Determine the (X, Y) coordinate at the center of the cell enclosing the given text.  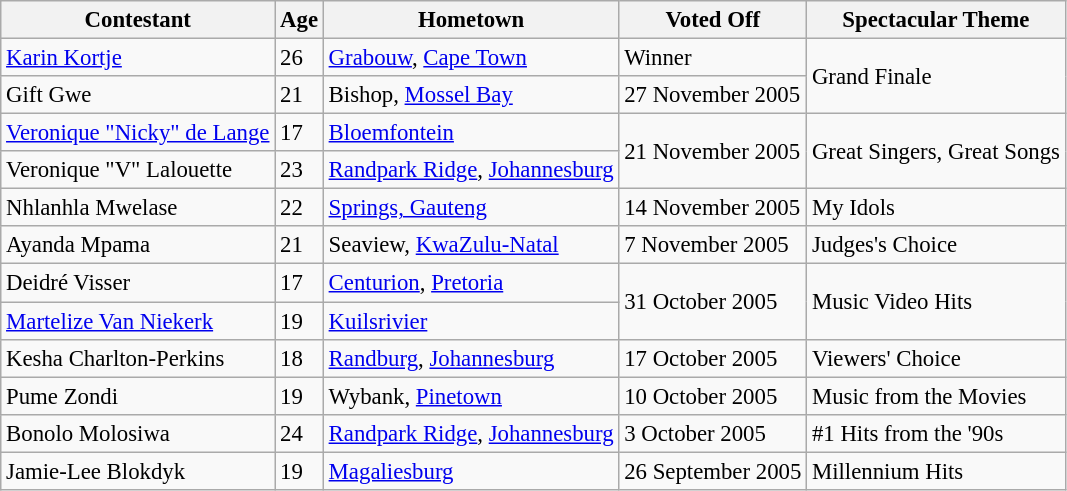
Viewers' Choice (936, 358)
Grand Finale (936, 76)
Gift Gwe (138, 95)
Great Singers, Great Songs (936, 152)
Age (300, 20)
Bloemfontein (471, 133)
Springs, Gauteng (471, 208)
Winner (713, 58)
22 (300, 208)
Pume Zondi (138, 396)
Millennium Hits (936, 471)
Kesha Charlton-Perkins (138, 358)
Veronique "V" Lalouette (138, 170)
14 November 2005 (713, 208)
17 October 2005 (713, 358)
Martelize Van Niekerk (138, 321)
Voted Off (713, 20)
Hometown (471, 20)
Magaliesburg (471, 471)
Music Video Hits (936, 302)
7 November 2005 (713, 245)
Seaview, KwaZulu-Natal (471, 245)
26 September 2005 (713, 471)
Karin Kortje (138, 58)
31 October 2005 (713, 302)
Spectacular Theme (936, 20)
Deidré Visser (138, 283)
#1 Hits from the '90s (936, 433)
24 (300, 433)
Contestant (138, 20)
Music from the Movies (936, 396)
Randburg, Johannesburg (471, 358)
Grabouw, Cape Town (471, 58)
Nhlanhla Mwelase (138, 208)
26 (300, 58)
18 (300, 358)
Kuilsrivier (471, 321)
Ayanda Mpama (138, 245)
My Idols (936, 208)
10 October 2005 (713, 396)
Jamie-Lee Blokdyk (138, 471)
Bishop, Mossel Bay (471, 95)
Bonolo Molosiwa (138, 433)
Veronique "Nicky" de Lange (138, 133)
Wybank, Pinetown (471, 396)
Judges's Choice (936, 245)
23 (300, 170)
3 October 2005 (713, 433)
Centurion, Pretoria (471, 283)
27 November 2005 (713, 95)
21 November 2005 (713, 152)
